Scan for the cell matching the given text and deliver its [X, Y] coordinate at center. 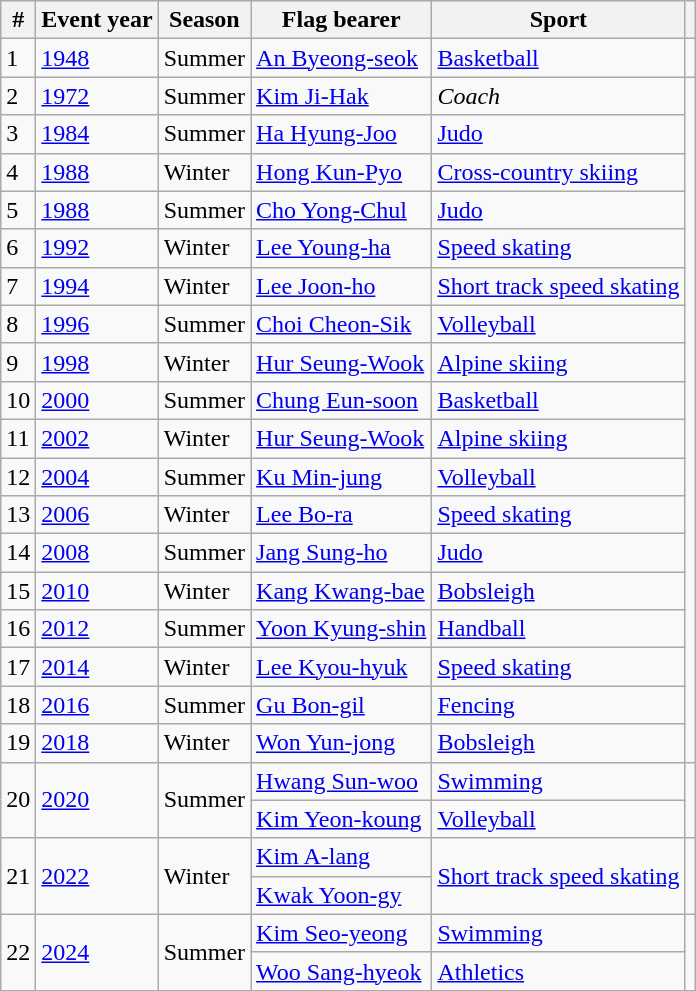
Event year [97, 20]
Handball [558, 629]
# [18, 20]
2022 [97, 876]
10 [18, 400]
9 [18, 362]
Won Yun-jong [342, 743]
Jang Sung-ho [342, 553]
Gu Bon-gil [342, 705]
2016 [97, 705]
Lee Kyou-hyuk [342, 667]
2006 [97, 515]
2000 [97, 400]
19 [18, 743]
Choi Cheon-Sik [342, 324]
Fencing [558, 705]
Athletics [558, 971]
2002 [97, 438]
6 [18, 248]
Lee Joon-ho [342, 286]
1 [18, 58]
4 [18, 172]
Flag bearer [342, 20]
Chung Eun-soon [342, 400]
Coach [558, 96]
2010 [97, 591]
2 [18, 96]
Kim Yeon-koung [342, 819]
1984 [97, 134]
18 [18, 705]
11 [18, 438]
21 [18, 876]
2020 [97, 800]
16 [18, 629]
Ha Hyung-Joo [342, 134]
Ku Min-jung [342, 477]
8 [18, 324]
1992 [97, 248]
Hwang Sun-woo [342, 781]
5 [18, 210]
An Byeong-seok [342, 58]
Lee Bo-ra [342, 515]
20 [18, 800]
Kang Kwang-bae [342, 591]
Cho Yong-Chul [342, 210]
Cross-country skiing [558, 172]
2012 [97, 629]
Kwak Yoon-gy [342, 895]
2018 [97, 743]
Kim Ji-Hak [342, 96]
2024 [97, 952]
1948 [97, 58]
Season [204, 20]
22 [18, 952]
3 [18, 134]
Yoon Kyung-shin [342, 629]
Kim A-lang [342, 857]
14 [18, 553]
Lee Young-ha [342, 248]
Hong Kun-Pyo [342, 172]
1996 [97, 324]
7 [18, 286]
2014 [97, 667]
Woo Sang-hyeok [342, 971]
15 [18, 591]
13 [18, 515]
1972 [97, 96]
2004 [97, 477]
2008 [97, 553]
1998 [97, 362]
Kim Seo-yeong [342, 933]
Sport [558, 20]
12 [18, 477]
17 [18, 667]
1994 [97, 286]
